Scan for the cell matching the given text and deliver its (x, y) coordinate at center. 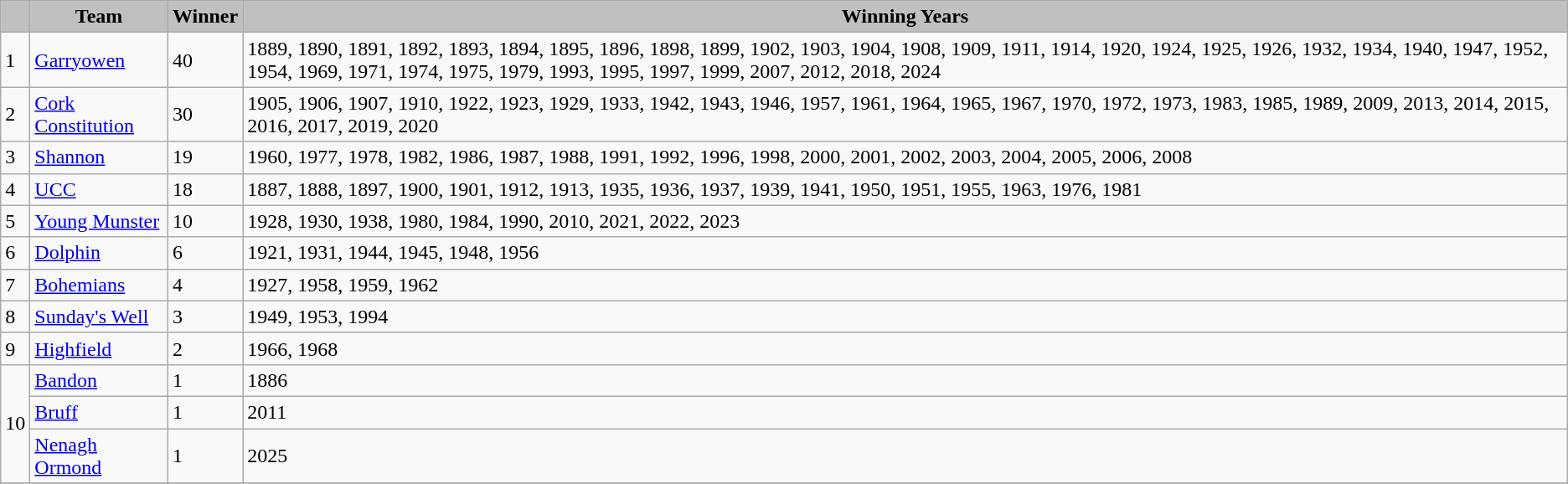
Young Munster (99, 221)
Team (99, 17)
19 (204, 157)
18 (204, 189)
30 (204, 114)
5 (15, 221)
1949, 1953, 1994 (905, 317)
Winner (204, 17)
1921, 1931, 1944, 1945, 1948, 1956 (905, 253)
Cork Constitution (99, 114)
Winning Years (905, 17)
Highfield (99, 348)
1966, 1968 (905, 348)
Nenagh Ormond (99, 456)
40 (204, 60)
Bandon (99, 380)
Shannon (99, 157)
1960, 1977, 1978, 1982, 1986, 1987, 1988, 1991, 1992, 1996, 1998, 2000, 2001, 2002, 2003, 2004, 2005, 2006, 2008 (905, 157)
Sunday's Well (99, 317)
2011 (905, 412)
Dolphin (99, 253)
Garryowen (99, 60)
2025 (905, 456)
9 (15, 348)
Bohemians (99, 285)
1927, 1958, 1959, 1962 (905, 285)
8 (15, 317)
7 (15, 285)
1928, 1930, 1938, 1980, 1984, 1990, 2010, 2021, 2022, 2023 (905, 221)
1887, 1888, 1897, 1900, 1901, 1912, 1913, 1935, 1936, 1937, 1939, 1941, 1950, 1951, 1955, 1963, 1976, 1981 (905, 189)
1886 (905, 380)
Bruff (99, 412)
UCC (99, 189)
